Search for the cell housing the specified text and yield its [X, Y] center coordinate. 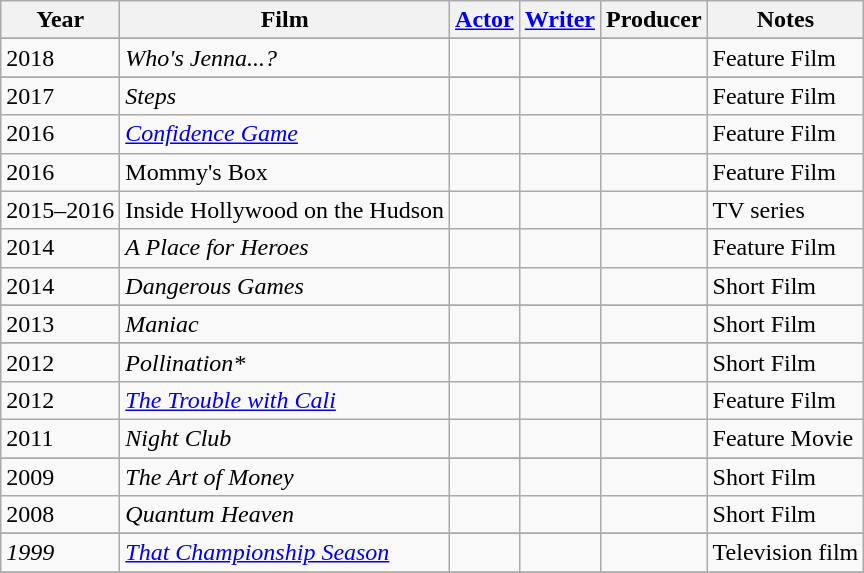
Notes [786, 20]
Who's Jenna...? [285, 58]
2018 [60, 58]
The Art of Money [285, 477]
2015–2016 [60, 210]
1999 [60, 553]
2008 [60, 515]
Producer [654, 20]
Maniac [285, 324]
Pollination* [285, 362]
Night Club [285, 438]
That Championship Season [285, 553]
2013 [60, 324]
TV series [786, 210]
The Trouble with Cali [285, 400]
Feature Movie [786, 438]
A Place for Heroes [285, 248]
Actor [485, 20]
Inside Hollywood on the Hudson [285, 210]
Confidence Game [285, 134]
Writer [560, 20]
2011 [60, 438]
Steps [285, 96]
Television film [786, 553]
2017 [60, 96]
Film [285, 20]
Dangerous Games [285, 286]
Mommy's Box [285, 172]
Quantum Heaven [285, 515]
2009 [60, 477]
Year [60, 20]
